Locate the cell with the specified text and output its (x, y) center coordinate. 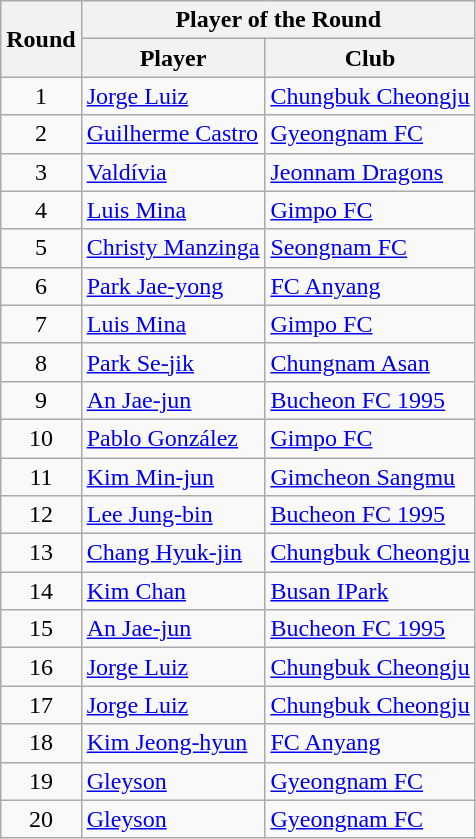
Valdívia (173, 172)
10 (41, 438)
Gimcheon Sangmu (370, 477)
17 (41, 705)
8 (41, 362)
13 (41, 553)
Pablo González (173, 438)
Player (173, 58)
Chang Hyuk-jin (173, 553)
18 (41, 743)
Kim Jeong-hyun (173, 743)
Busan IPark (370, 591)
Kim Min-jun (173, 477)
Player of the Round (278, 20)
Park Jae-yong (173, 286)
Club (370, 58)
Seongnam FC (370, 248)
5 (41, 248)
2 (41, 134)
15 (41, 629)
Kim Chan (173, 591)
Jeonnam Dragons (370, 172)
6 (41, 286)
Park Se-jik (173, 362)
Christy Manzinga (173, 248)
16 (41, 667)
1 (41, 96)
12 (41, 515)
Lee Jung-bin (173, 515)
7 (41, 324)
20 (41, 819)
19 (41, 781)
Chungnam Asan (370, 362)
3 (41, 172)
Round (41, 39)
11 (41, 477)
Guilherme Castro (173, 134)
4 (41, 210)
14 (41, 591)
9 (41, 400)
